Output the (X, Y) coordinate of the center of the cell containing the given text.  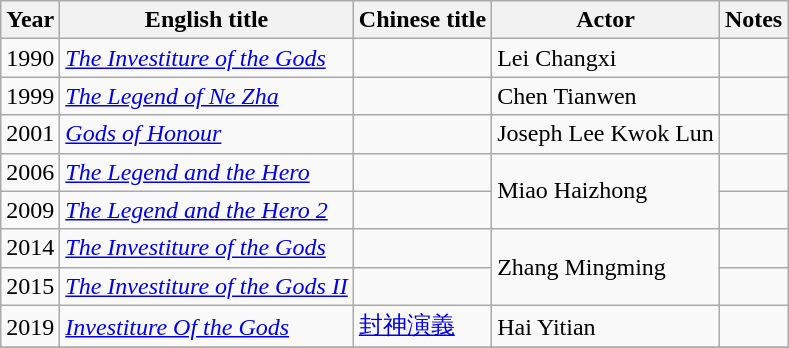
Gods of Honour (206, 134)
The Investiture of the Gods II (206, 286)
Chen Tianwen (606, 96)
Chinese title (422, 20)
2019 (30, 326)
English title (206, 20)
Actor (606, 20)
Investiture Of the Gods (206, 326)
封神演義 (422, 326)
The Legend and the Hero 2 (206, 210)
Year (30, 20)
2006 (30, 172)
Lei Changxi (606, 58)
Zhang Mingming (606, 267)
Joseph Lee Kwok Lun (606, 134)
The Legend and the Hero (206, 172)
Hai Yitian (606, 326)
The Legend of Ne Zha (206, 96)
2015 (30, 286)
2009 (30, 210)
2001 (30, 134)
Miao Haizhong (606, 191)
1990 (30, 58)
1999 (30, 96)
Notes (753, 20)
2014 (30, 248)
